Identify which cell holds the provided text, then report its [X, Y] central coordinate. 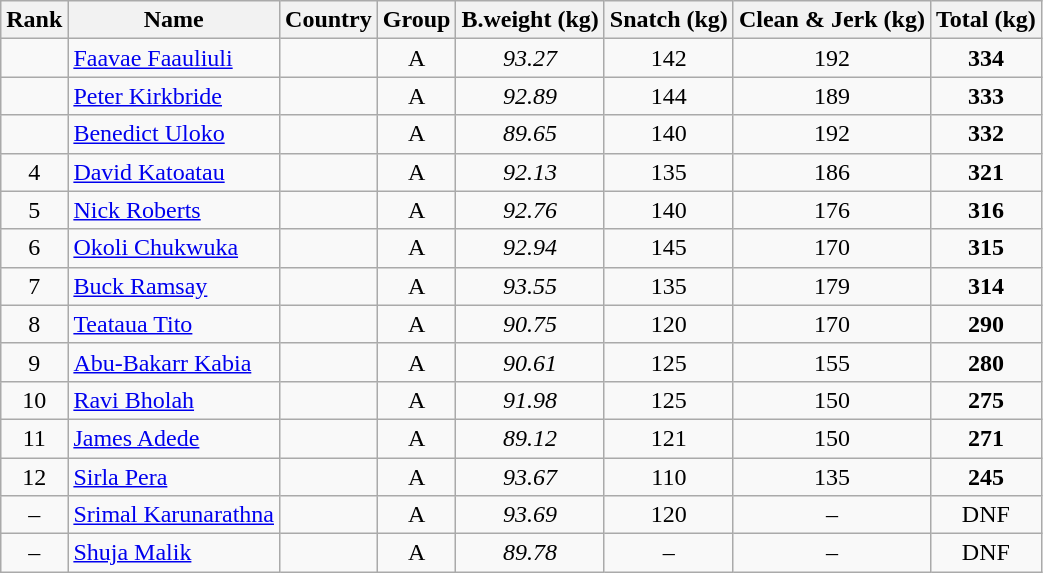
10 [34, 400]
186 [832, 172]
Srimal Karunarathna [174, 515]
314 [986, 286]
8 [34, 324]
89.78 [530, 553]
271 [986, 438]
90.75 [530, 324]
Sirla Pera [174, 477]
92.94 [530, 248]
David Katoatau [174, 172]
Total (kg) [986, 20]
92.13 [530, 172]
Shuja Malik [174, 553]
91.98 [530, 400]
4 [34, 172]
90.61 [530, 362]
93.27 [530, 58]
Rank [34, 20]
Okoli Chukwuka [174, 248]
316 [986, 210]
11 [34, 438]
7 [34, 286]
189 [832, 96]
Clean & Jerk (kg) [832, 20]
9 [34, 362]
Peter Kirkbride [174, 96]
89.65 [530, 134]
315 [986, 248]
Snatch (kg) [668, 20]
92.76 [530, 210]
92.89 [530, 96]
275 [986, 400]
290 [986, 324]
Abu-Bakarr Kabia [174, 362]
110 [668, 477]
Faavae Faauliuli [174, 58]
12 [34, 477]
144 [668, 96]
93.55 [530, 286]
Nick Roberts [174, 210]
332 [986, 134]
Group [416, 20]
6 [34, 248]
Ravi Bholah [174, 400]
89.12 [530, 438]
B.weight (kg) [530, 20]
280 [986, 362]
Teataua Tito [174, 324]
321 [986, 172]
121 [668, 438]
333 [986, 96]
93.67 [530, 477]
145 [668, 248]
Name [174, 20]
142 [668, 58]
Country [329, 20]
Buck Ramsay [174, 286]
179 [832, 286]
245 [986, 477]
James Adede [174, 438]
93.69 [530, 515]
176 [832, 210]
5 [34, 210]
334 [986, 58]
155 [832, 362]
Benedict Uloko [174, 134]
